Provide the (x, y) coordinate of the cell's center where the given text is located.  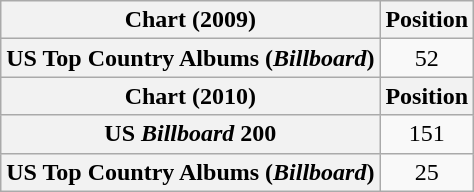
US Billboard 200 (190, 134)
151 (427, 134)
52 (427, 58)
25 (427, 172)
Chart (2010) (190, 96)
Chart (2009) (190, 20)
